Scan for the cell matching the given text and deliver its [X, Y] coordinate at center. 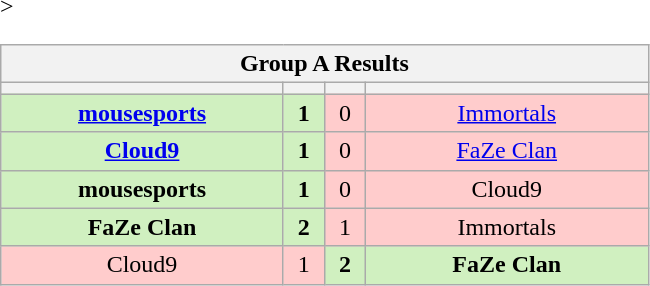
Group A Results [324, 64]
